Return the (x, y) coordinate for the center point of the cell that contains the specified text.  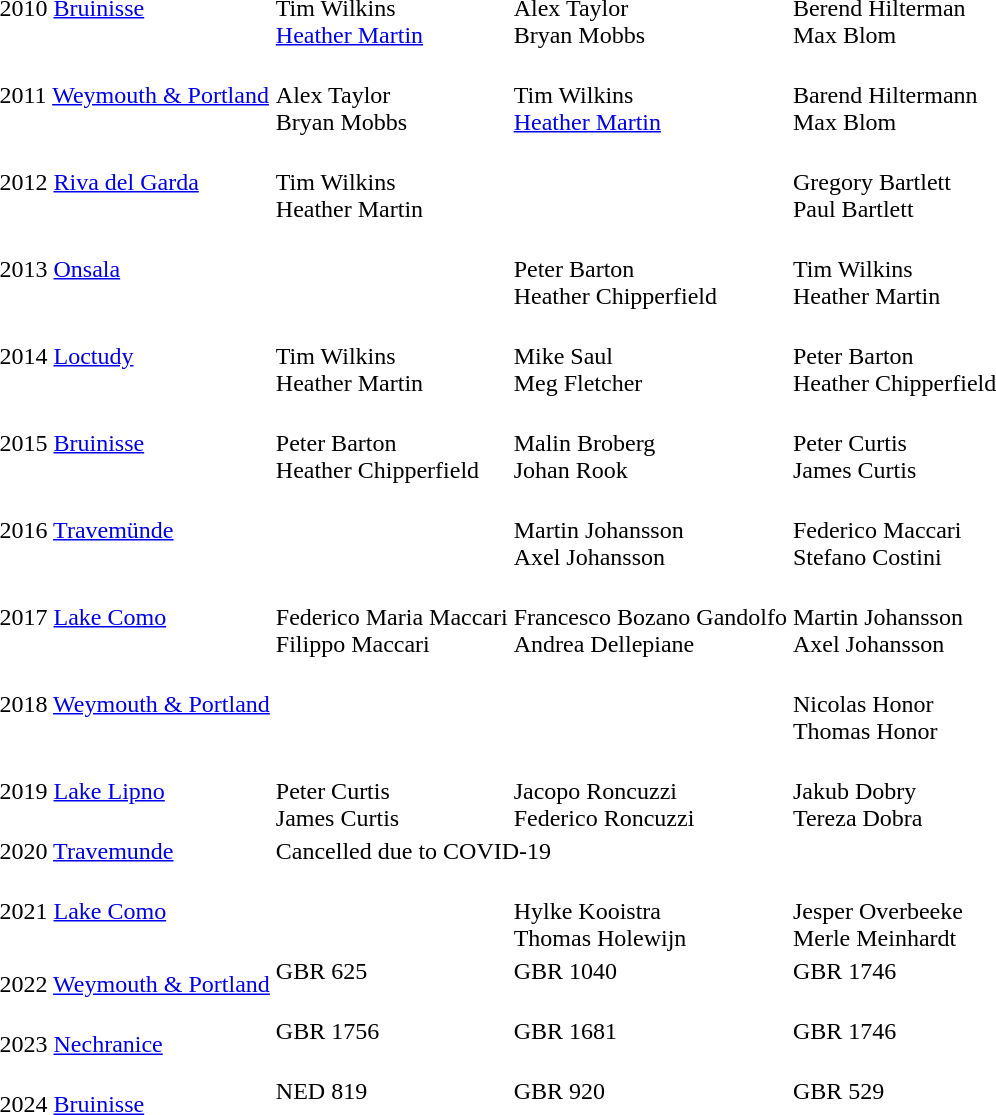
Alex TaylorBryan Mobbs (392, 95)
Mike SaulMeg Fletcher (650, 356)
Hylke KooistraThomas Holewijn (650, 911)
Jacopo RoncuzziFederico Roncuzzi (650, 791)
Malin BrobergJohan Rook (650, 443)
GBR 625 (392, 984)
GBR 1681 (650, 1044)
Federico Maria MaccariFilippo Maccari (392, 617)
GBR 1756 (392, 1044)
GBR 1040 (650, 984)
Martin JohanssonAxel Johansson (650, 530)
Peter CurtisJames Curtis (392, 791)
Francesco Bozano GandolfoAndrea Dellepiane (650, 617)
